Capture the cell that displays the provided text and extract its [x, y] central coordinate. 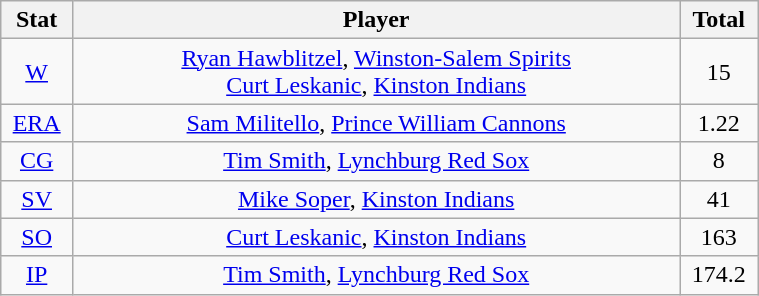
41 [719, 199]
Player [376, 20]
174.2 [719, 275]
8 [719, 161]
CG [37, 161]
15 [719, 72]
IP [37, 275]
Sam Militello, Prince William Cannons [376, 123]
W [37, 72]
163 [719, 237]
SV [37, 199]
1.22 [719, 123]
Curt Leskanic, Kinston Indians [376, 237]
Total [719, 20]
SO [37, 237]
Ryan Hawblitzel, Winston-Salem Spirits Curt Leskanic, Kinston Indians [376, 72]
Mike Soper, Kinston Indians [376, 199]
Stat [37, 20]
ERA [37, 123]
